Find where the given text appears and provide that cell's center as [X, Y] coordinate. 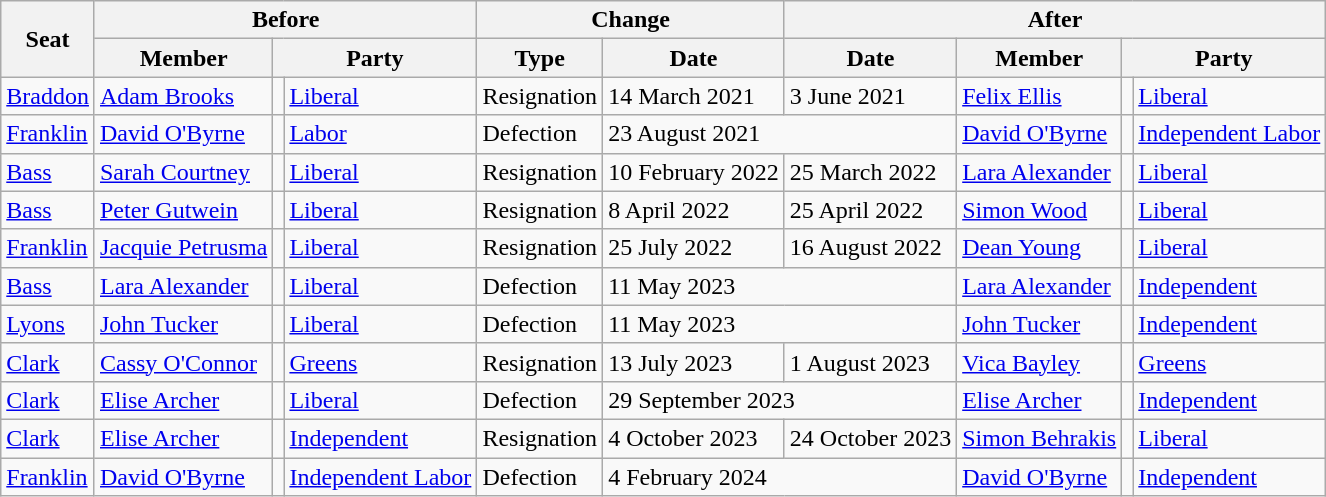
24 October 2023 [870, 438]
Labor [380, 134]
Simon Behrakis [1040, 438]
Braddon [48, 96]
10 February 2022 [694, 172]
29 September 2023 [780, 400]
1 August 2023 [870, 362]
4 October 2023 [694, 438]
Peter Gutwein [183, 210]
Jacquie Petrusma [183, 248]
16 August 2022 [870, 248]
25 April 2022 [870, 210]
23 August 2021 [780, 134]
3 June 2021 [870, 96]
Change [630, 20]
8 April 2022 [694, 210]
25 March 2022 [870, 172]
Adam Brooks [183, 96]
Seat [48, 39]
After [1054, 20]
Dean Young [1040, 248]
Vica Bayley [1040, 362]
Cassy O'Connor [183, 362]
Type [540, 58]
14 March 2021 [694, 96]
Sarah Courtney [183, 172]
Before [285, 20]
13 July 2023 [694, 362]
4 February 2024 [780, 477]
25 July 2022 [694, 248]
Felix Ellis [1040, 96]
Lyons [48, 324]
Simon Wood [1040, 210]
